Find where the given text appears and provide that cell's center as [X, Y] coordinate. 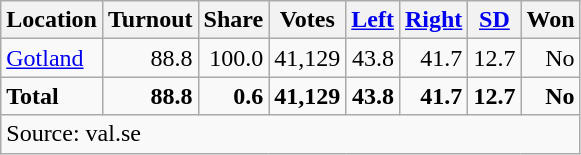
Total [52, 96]
Source: val.se [290, 134]
100.0 [234, 58]
0.6 [234, 96]
Votes [308, 20]
Share [234, 20]
Gotland [52, 58]
Turnout [150, 20]
Right [433, 20]
Won [550, 20]
SD [494, 20]
Left [373, 20]
Location [52, 20]
